Scan for the cell matching the given text and deliver its (x, y) coordinate at center. 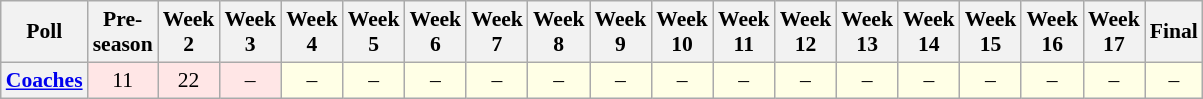
Week6 (435, 32)
Poll (44, 32)
Week2 (189, 32)
Week9 (621, 32)
Week11 (744, 32)
Week15 (991, 32)
Week3 (250, 32)
Pre-season (123, 32)
Week8 (559, 32)
Week10 (682, 32)
Coaches (44, 80)
11 (123, 80)
Week4 (312, 32)
22 (189, 80)
Week13 (867, 32)
Week12 (806, 32)
Week17 (1114, 32)
Week7 (497, 32)
Week16 (1052, 32)
Final (1174, 32)
Week5 (374, 32)
Week14 (929, 32)
